Search for the cell housing the specified text and yield its (x, y) center coordinate. 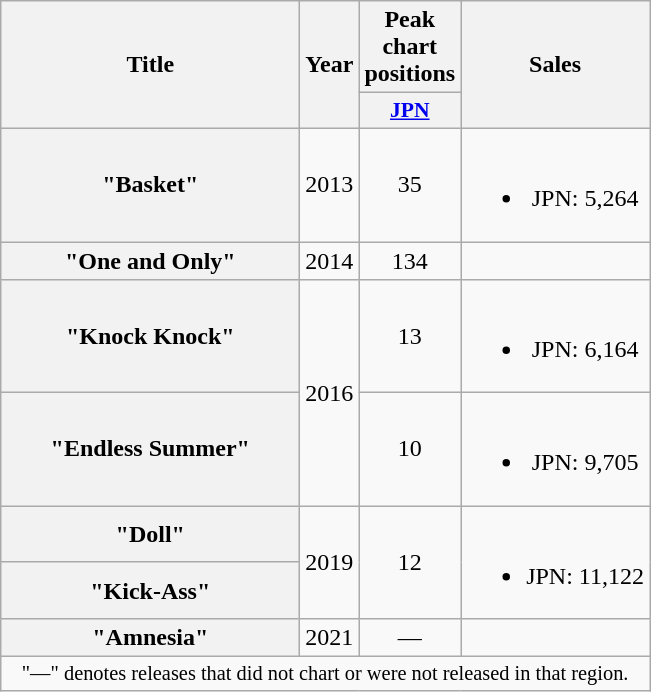
2014 (330, 261)
JPN: 9,705 (556, 450)
JPN: 6,164 (556, 336)
Peak chart positions (410, 47)
"Basket" (150, 184)
"One and Only" (150, 261)
Year (330, 65)
JPN (410, 111)
"Doll" (150, 534)
Title (150, 65)
"—" denotes releases that did not chart or were not released in that region. (326, 674)
13 (410, 336)
— (410, 638)
2013 (330, 184)
10 (410, 450)
"Endless Summer" (150, 450)
2021 (330, 638)
"Amnesia" (150, 638)
Sales (556, 65)
12 (410, 562)
2019 (330, 562)
35 (410, 184)
JPN: 11,122 (556, 562)
"Kick-Ass" (150, 590)
JPN: 5,264 (556, 184)
"Knock Knock" (150, 336)
134 (410, 261)
2016 (330, 393)
